Identify which cell holds the provided text, then report its [x, y] central coordinate. 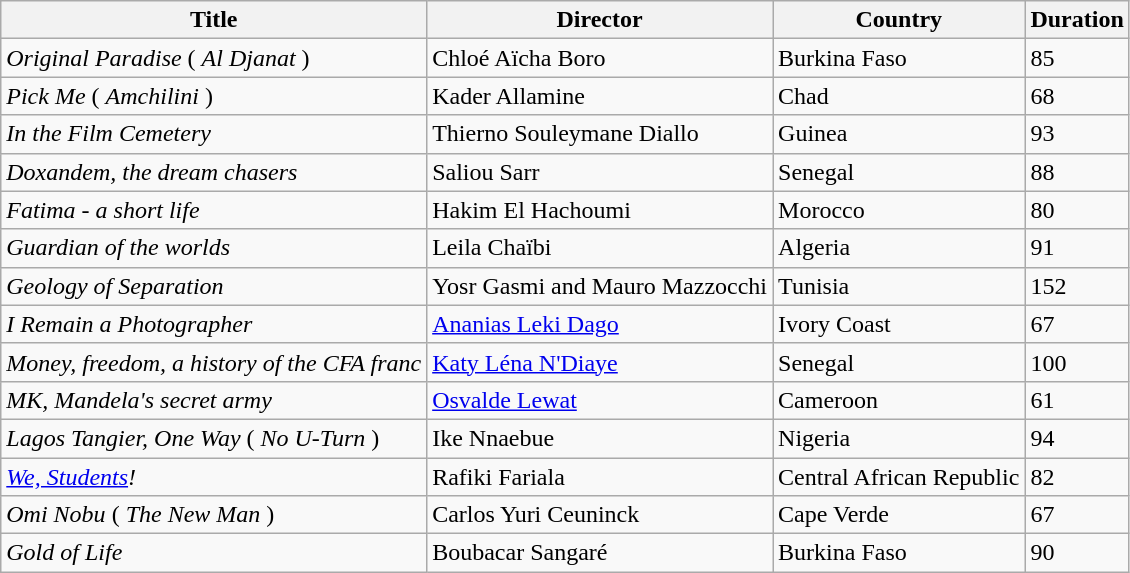
Hakim El Hachoumi [600, 210]
Cape Verde [899, 515]
Boubacar Sangaré [600, 553]
Tunisia [899, 286]
Lagos Tangier, One Way ( No U-Turn ) [214, 438]
MK, Mandela's secret army [214, 400]
Chad [899, 96]
Algeria [899, 248]
100 [1077, 362]
Central African Republic [899, 477]
91 [1077, 248]
Gold of Life [214, 553]
Osvalde Lewat [600, 400]
Title [214, 20]
Saliou Sarr [600, 172]
In the Film Cemetery [214, 134]
Original Paradise ( Al Djanat ) [214, 58]
Nigeria [899, 438]
We, Students! [214, 477]
Morocco [899, 210]
Doxandem, the dream chasers [214, 172]
Chloé Aïcha Boro [600, 58]
152 [1077, 286]
61 [1077, 400]
Pick Me ( Amchilini ) [214, 96]
80 [1077, 210]
Country [899, 20]
Leila Chaïbi [600, 248]
Duration [1077, 20]
94 [1077, 438]
I Remain a Photographer [214, 324]
Fatima - a short life [214, 210]
88 [1077, 172]
Cameroon [899, 400]
93 [1077, 134]
Geology of Separation [214, 286]
Omi Nobu ( The New Man ) [214, 515]
Ananias Leki Dago [600, 324]
Guardian of the worlds [214, 248]
Yosr Gasmi and Mauro Mazzocchi [600, 286]
Money, freedom, a history of the CFA franc [214, 362]
Director [600, 20]
90 [1077, 553]
Guinea [899, 134]
82 [1077, 477]
Ivory Coast [899, 324]
Carlos Yuri Ceuninck [600, 515]
Katy Léna N'Diaye [600, 362]
Ike Nnaebue [600, 438]
85 [1077, 58]
Rafiki Fariala [600, 477]
Thierno Souleymane Diallo [600, 134]
68 [1077, 96]
Kader Allamine [600, 96]
